Pinpoint the cell where the given text exists, returning its (X, Y) midpoint coordinate. 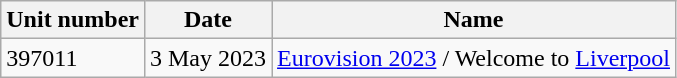
Unit number (73, 20)
Date (208, 20)
Eurovision 2023 / Welcome to Liverpool (474, 58)
3 May 2023 (208, 58)
Name (474, 20)
397011 (73, 58)
